Search for the cell housing the specified text and yield its (x, y) center coordinate. 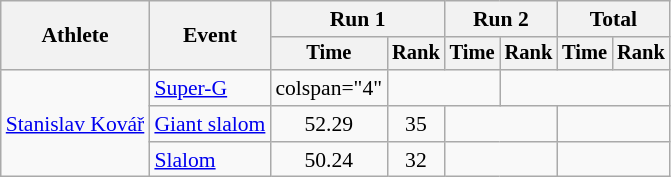
Athlete (76, 36)
Event (210, 36)
Run 1 (357, 19)
35 (416, 124)
Total (613, 19)
52.29 (328, 124)
Super-G (210, 88)
Stanislav Kovář (76, 124)
Giant slalom (210, 124)
colspan="4" (328, 88)
Run 2 (501, 19)
